Capture the cell that displays the provided text and extract its (x, y) central coordinate. 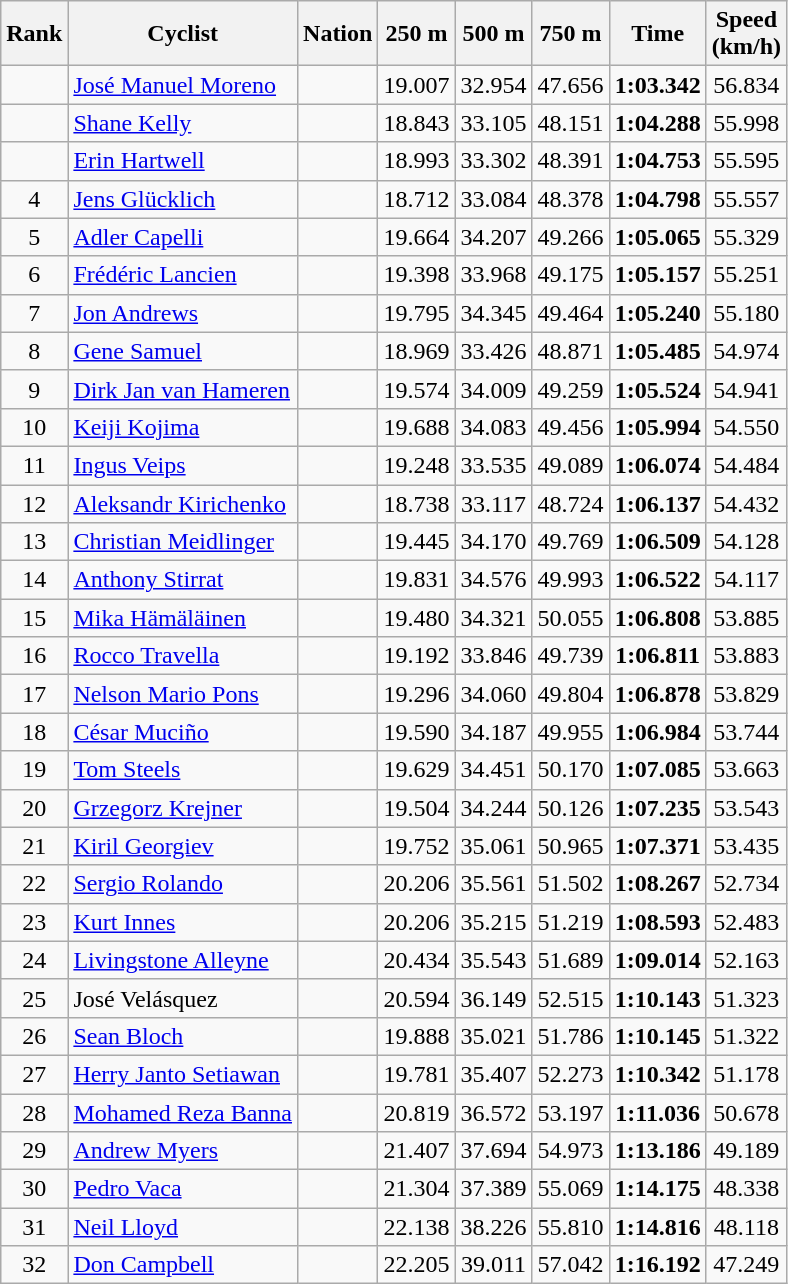
48.118 (746, 1227)
19.629 (416, 770)
Ingus Veips (183, 465)
51.786 (570, 1036)
18.843 (416, 123)
1:16.192 (658, 1265)
54.941 (746, 389)
35.561 (494, 884)
Christian Meidlinger (183, 542)
Nation (338, 34)
20 (34, 808)
5 (34, 237)
55.595 (746, 161)
Sergio Rolando (183, 884)
1:04.798 (658, 199)
750 m (570, 34)
19.574 (416, 389)
1:05.485 (658, 351)
21 (34, 846)
54.432 (746, 503)
Nelson Mario Pons (183, 694)
49.266 (570, 237)
53.829 (746, 694)
15 (34, 618)
48.871 (570, 351)
6 (34, 275)
55.557 (746, 199)
35.407 (494, 1074)
26 (34, 1036)
1:06.137 (658, 503)
51.322 (746, 1036)
55.998 (746, 123)
Sean Bloch (183, 1036)
49.804 (570, 694)
33.846 (494, 656)
500 m (494, 34)
Jens Glücklich (183, 199)
Frédéric Lancien (183, 275)
12 (34, 503)
48.151 (570, 123)
19.007 (416, 85)
Neil Lloyd (183, 1227)
Aleksandr Kirichenko (183, 503)
17 (34, 694)
Anthony Stirrat (183, 580)
1:04.288 (658, 123)
1:06.811 (658, 656)
1:13.186 (658, 1151)
18.993 (416, 161)
53.543 (746, 808)
19.248 (416, 465)
11 (34, 465)
1:05.157 (658, 275)
4 (34, 199)
31 (34, 1227)
Mohamed Reza Banna (183, 1113)
18.712 (416, 199)
53.744 (746, 732)
53.885 (746, 618)
1:05.524 (658, 389)
48.391 (570, 161)
1:14.816 (658, 1227)
48.338 (746, 1189)
Cyclist (183, 34)
César Muciño (183, 732)
55.329 (746, 237)
34.009 (494, 389)
1:10.143 (658, 998)
1:10.145 (658, 1036)
Erin Hartwell (183, 161)
52.515 (570, 998)
1:07.235 (658, 808)
19.688 (416, 427)
50.678 (746, 1113)
19.445 (416, 542)
50.965 (570, 846)
19.296 (416, 694)
Pedro Vaca (183, 1189)
34.083 (494, 427)
Herry Janto Setiawan (183, 1074)
24 (34, 960)
7 (34, 313)
54.550 (746, 427)
José Velásquez (183, 998)
19.795 (416, 313)
19.752 (416, 846)
22.205 (416, 1265)
37.694 (494, 1151)
54.484 (746, 465)
Livingstone Alleyne (183, 960)
49.259 (570, 389)
35.061 (494, 846)
Andrew Myers (183, 1151)
21.407 (416, 1151)
39.011 (494, 1265)
34.451 (494, 770)
33.302 (494, 161)
38.226 (494, 1227)
52.483 (746, 922)
52.273 (570, 1074)
19.480 (416, 618)
51.178 (746, 1074)
18 (34, 732)
33.426 (494, 351)
49.456 (570, 427)
33.968 (494, 275)
50.126 (570, 808)
1:05.065 (658, 237)
51.219 (570, 922)
19.781 (416, 1074)
Rank (34, 34)
55.251 (746, 275)
16 (34, 656)
34.207 (494, 237)
49.464 (570, 313)
54.974 (746, 351)
8 (34, 351)
47.656 (570, 85)
1:03.342 (658, 85)
36.572 (494, 1113)
49.993 (570, 580)
1:09.014 (658, 960)
27 (34, 1074)
19 (34, 770)
Speed(km/h) (746, 34)
20.594 (416, 998)
34.187 (494, 732)
48.724 (570, 503)
20.819 (416, 1113)
José Manuel Moreno (183, 85)
53.663 (746, 770)
Kurt Innes (183, 922)
54.117 (746, 580)
1:11.036 (658, 1113)
Don Campbell (183, 1265)
22 (34, 884)
56.834 (746, 85)
33.084 (494, 199)
19.664 (416, 237)
1:10.342 (658, 1074)
37.389 (494, 1189)
1:06.522 (658, 580)
19.888 (416, 1036)
Adler Capelli (183, 237)
23 (34, 922)
1:14.175 (658, 1189)
21.304 (416, 1189)
19.590 (416, 732)
47.249 (746, 1265)
49.089 (570, 465)
49.175 (570, 275)
1:08.593 (658, 922)
32.954 (494, 85)
Tom Steels (183, 770)
32 (34, 1265)
9 (34, 389)
Grzegorz Krejner (183, 808)
250 m (416, 34)
57.042 (570, 1265)
53.435 (746, 846)
35.215 (494, 922)
18.969 (416, 351)
49.769 (570, 542)
1:06.984 (658, 732)
10 (34, 427)
30 (34, 1189)
35.021 (494, 1036)
54.128 (746, 542)
1:05.240 (658, 313)
49.739 (570, 656)
55.180 (746, 313)
51.689 (570, 960)
51.502 (570, 884)
19.192 (416, 656)
50.055 (570, 618)
Jon Andrews (183, 313)
53.883 (746, 656)
36.149 (494, 998)
48.378 (570, 199)
51.323 (746, 998)
1:06.878 (658, 694)
19.398 (416, 275)
22.138 (416, 1227)
34.244 (494, 808)
34.345 (494, 313)
Rocco Travella (183, 656)
33.535 (494, 465)
13 (34, 542)
Kiril Georgiev (183, 846)
Keiji Kojima (183, 427)
33.105 (494, 123)
1:07.371 (658, 846)
1:06.808 (658, 618)
14 (34, 580)
Time (658, 34)
52.734 (746, 884)
1:07.085 (658, 770)
Mika Hämäläinen (183, 618)
33.117 (494, 503)
19.504 (416, 808)
1:04.753 (658, 161)
49.955 (570, 732)
Shane Kelly (183, 123)
29 (34, 1151)
50.170 (570, 770)
18.738 (416, 503)
19.831 (416, 580)
52.163 (746, 960)
34.576 (494, 580)
35.543 (494, 960)
1:08.267 (658, 884)
1:05.994 (658, 427)
28 (34, 1113)
34.060 (494, 694)
20.434 (416, 960)
1:06.074 (658, 465)
1:06.509 (658, 542)
55.810 (570, 1227)
Gene Samuel (183, 351)
55.069 (570, 1189)
49.189 (746, 1151)
53.197 (570, 1113)
34.170 (494, 542)
54.973 (570, 1151)
25 (34, 998)
34.321 (494, 618)
Dirk Jan van Hameren (183, 389)
